Search for the cell housing the specified text and yield its (X, Y) center coordinate. 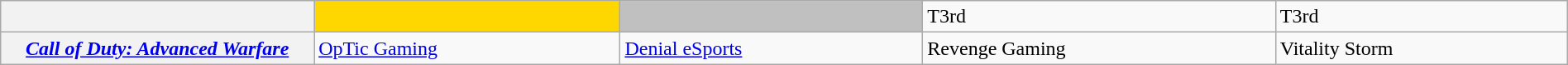
Vitality Storm (1421, 48)
Call of Duty: Advanced Warfare (157, 48)
Denial eSports (772, 48)
OpTic Gaming (467, 48)
Revenge Gaming (1099, 48)
